Extract the (x, y) coordinate from the center of the cell holding the provided text.  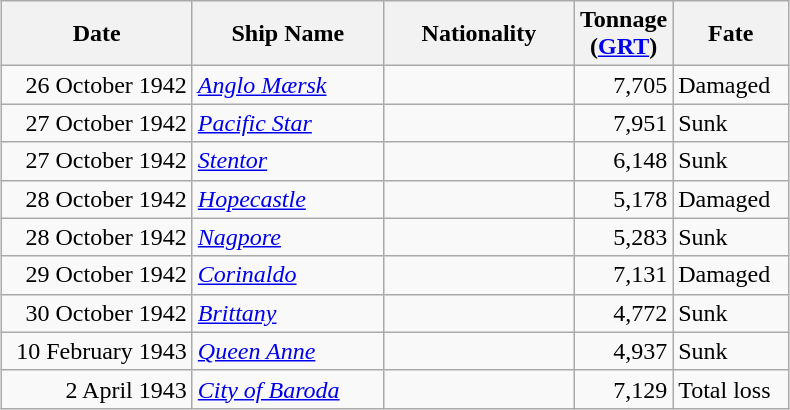
5,178 (623, 199)
Anglo Mærsk (288, 85)
26 October 1942 (96, 85)
Ship Name (288, 34)
Brittany (288, 313)
4,937 (623, 351)
2 April 1943 (96, 389)
Date (96, 34)
7,705 (623, 85)
Fate (731, 34)
7,131 (623, 275)
Pacific Star (288, 123)
7,129 (623, 389)
29 October 1942 (96, 275)
Total loss (731, 389)
Queen Anne (288, 351)
Corinaldo (288, 275)
Nationality (478, 34)
10 February 1943 (96, 351)
Nagpore (288, 237)
Stentor (288, 161)
City of Baroda (288, 389)
4,772 (623, 313)
5,283 (623, 237)
7,951 (623, 123)
Hopecastle (288, 199)
6,148 (623, 161)
30 October 1942 (96, 313)
Tonnage(GRT) (623, 34)
